Return (X, Y) of the center of cell containing provided text 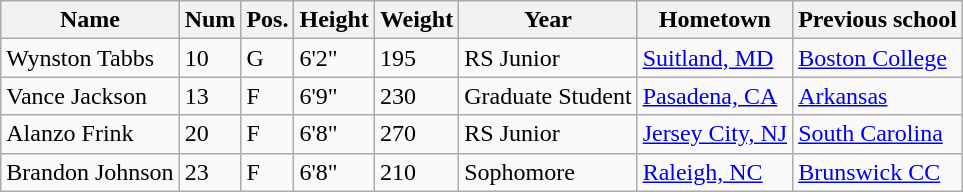
6'9" (334, 96)
Height (334, 20)
Name (90, 20)
Brandon Johnson (90, 172)
195 (416, 58)
6'2" (334, 58)
Brunswick CC (878, 172)
20 (210, 134)
Weight (416, 20)
230 (416, 96)
Hometown (715, 20)
Previous school (878, 20)
210 (416, 172)
Vance Jackson (90, 96)
Graduate Student (548, 96)
13 (210, 96)
Pos. (268, 20)
Jersey City, NJ (715, 134)
Arkansas (878, 96)
Year (548, 20)
Suitland, MD (715, 58)
Num (210, 20)
Alanzo Frink (90, 134)
10 (210, 58)
G (268, 58)
Boston College (878, 58)
Wynston Tabbs (90, 58)
South Carolina (878, 134)
23 (210, 172)
Sophomore (548, 172)
270 (416, 134)
Raleigh, NC (715, 172)
Pasadena, CA (715, 96)
